Identify which cell holds the provided text, then report its (X, Y) central coordinate. 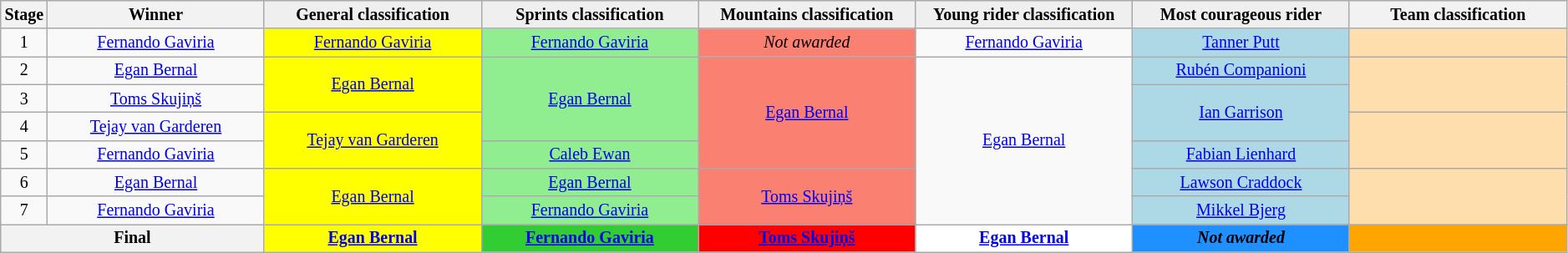
Final (132, 239)
Most courageous rider (1241, 15)
Team classification (1458, 15)
General classification (373, 15)
Stage (24, 15)
Caleb Ewan (590, 154)
Ian Garrison (1241, 112)
4 (24, 127)
5 (24, 154)
Fabian Lienhard (1241, 154)
Sprints classification (590, 15)
Winner (155, 15)
Young rider classification (1024, 15)
7 (24, 210)
3 (24, 99)
Mikkel Bjerg (1241, 210)
1 (24, 43)
Lawson Craddock (1241, 182)
2 (24, 70)
Mountains classification (807, 15)
Rubén Companioni (1241, 70)
6 (24, 182)
Tanner Putt (1241, 43)
